Search for the cell housing the specified text and yield its (x, y) center coordinate. 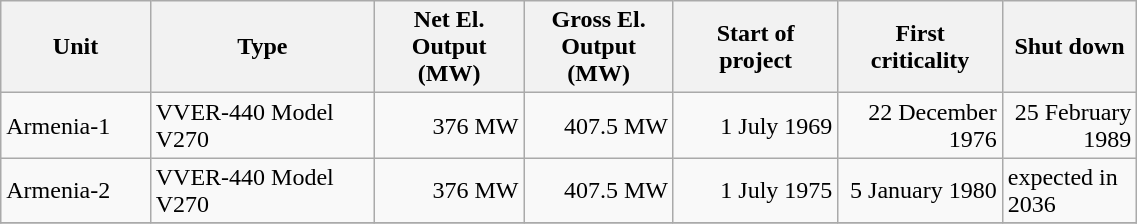
1 July 1969 (755, 126)
Armenia-1 (76, 126)
Shut down (1070, 47)
expected in 2036 (1070, 190)
25 February 1989 (1070, 126)
Start of project (755, 47)
22 December 1976 (920, 126)
Type (262, 47)
First criticality (920, 47)
Net El. Output (MW) (448, 47)
Armenia-2 (76, 190)
5 January 1980 (920, 190)
Unit (76, 47)
Gross El. Output (MW) (598, 47)
1 July 1975 (755, 190)
